For the text-containing cell, return its midpoint in [x, y] coordinate format. 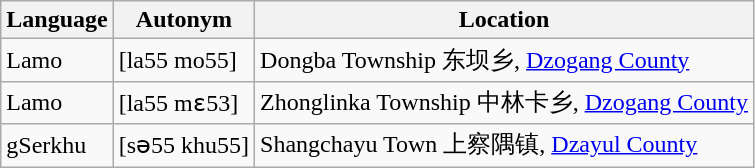
Dongba Township 东坝乡, Dzogang County [504, 60]
Shangchayu Town 上察隅镇, Dzayul County [504, 146]
Zhonglinka Township 中林卡乡, Dzogang County [504, 102]
[la55 mo55] [184, 60]
[sə55 khu55] [184, 146]
Autonym [184, 20]
[la55 mɛ53] [184, 102]
Location [504, 20]
Language [57, 20]
gSerkhu [57, 146]
